Search for the cell housing the specified text and yield its (x, y) center coordinate. 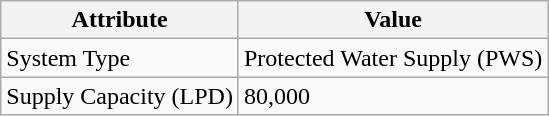
Value (392, 20)
Supply Capacity (LPD) (120, 96)
80,000 (392, 96)
Attribute (120, 20)
System Type (120, 58)
Protected Water Supply (PWS) (392, 58)
